Search for the cell housing the specified text and yield its [X, Y] center coordinate. 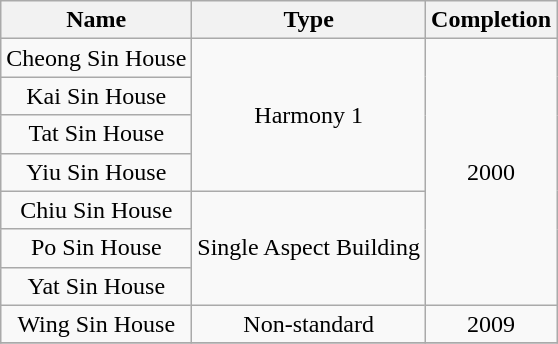
Name [96, 20]
Wing Sin House [96, 324]
Cheong Sin House [96, 58]
Completion [492, 20]
Type [309, 20]
Tat Sin House [96, 134]
2000 [492, 172]
Harmony 1 [309, 115]
Non-standard [309, 324]
Yat Sin House [96, 286]
Po Sin House [96, 248]
Single Aspect Building [309, 248]
Kai Sin House [96, 96]
Yiu Sin House [96, 172]
2009 [492, 324]
Chiu Sin House [96, 210]
